Return [X, Y] of the center of cell containing provided text 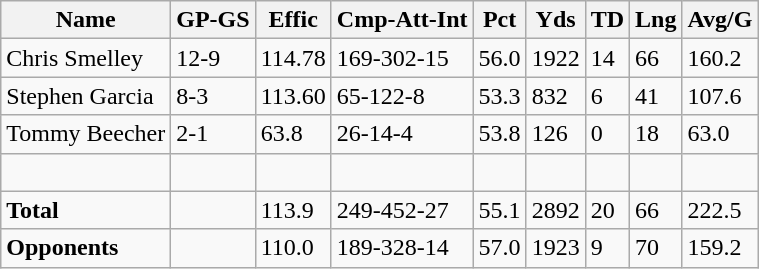
1923 [556, 248]
70 [656, 248]
169-302-15 [402, 58]
Pct [500, 20]
6 [607, 96]
8-3 [213, 96]
53.3 [500, 96]
159.2 [720, 248]
Lng [656, 20]
160.2 [720, 58]
Opponents [86, 248]
55.1 [500, 210]
114.78 [293, 58]
1922 [556, 58]
222.5 [720, 210]
Stephen Garcia [86, 96]
Tommy Beecher [86, 134]
189-328-14 [402, 248]
63.0 [720, 134]
20 [607, 210]
12-9 [213, 58]
9 [607, 248]
Yds [556, 20]
TD [607, 20]
18 [656, 134]
26-14-4 [402, 134]
113.60 [293, 96]
249-452-27 [402, 210]
113.9 [293, 210]
53.8 [500, 134]
Avg/G [720, 20]
107.6 [720, 96]
Chris Smelley [86, 58]
GP-GS [213, 20]
57.0 [500, 248]
41 [656, 96]
832 [556, 96]
Cmp-Att-Int [402, 20]
14 [607, 58]
110.0 [293, 248]
0 [607, 134]
56.0 [500, 58]
Total [86, 210]
Effic [293, 20]
Name [86, 20]
65-122-8 [402, 96]
2892 [556, 210]
126 [556, 134]
2-1 [213, 134]
63.8 [293, 134]
